Provide the [x, y] coordinate of the cell's center where the given text is located.  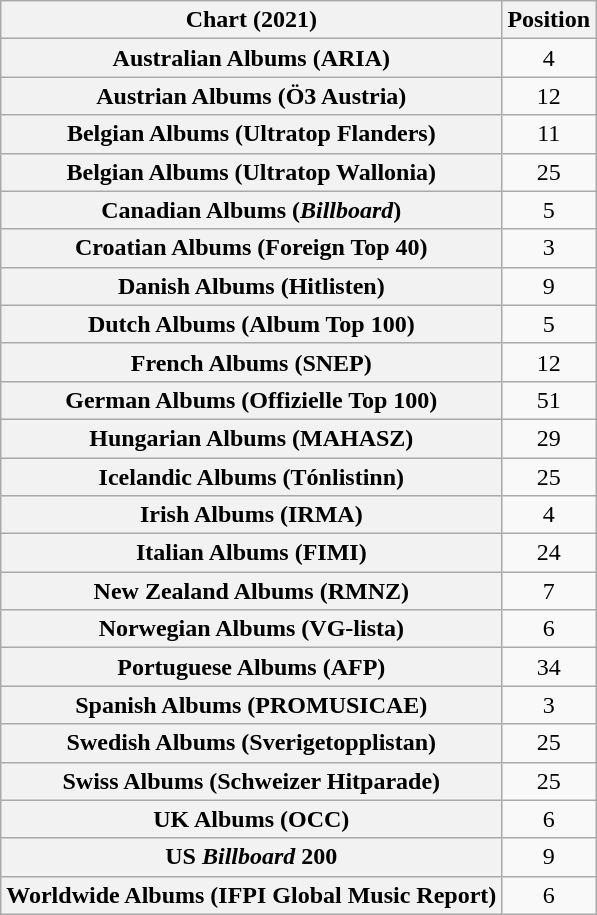
Spanish Albums (PROMUSICAE) [252, 705]
Irish Albums (IRMA) [252, 515]
Chart (2021) [252, 20]
Australian Albums (ARIA) [252, 58]
Dutch Albums (Album Top 100) [252, 324]
Belgian Albums (Ultratop Flanders) [252, 134]
Italian Albums (FIMI) [252, 553]
French Albums (SNEP) [252, 362]
US Billboard 200 [252, 857]
7 [549, 591]
German Albums (Offizielle Top 100) [252, 400]
Danish Albums (Hitlisten) [252, 286]
11 [549, 134]
51 [549, 400]
Canadian Albums (Billboard) [252, 210]
Hungarian Albums (MAHASZ) [252, 438]
Belgian Albums (Ultratop Wallonia) [252, 172]
Position [549, 20]
Swiss Albums (Schweizer Hitparade) [252, 781]
Norwegian Albums (VG-lista) [252, 629]
Portuguese Albums (AFP) [252, 667]
Worldwide Albums (IFPI Global Music Report) [252, 895]
Icelandic Albums (Tónlistinn) [252, 477]
New Zealand Albums (RMNZ) [252, 591]
Swedish Albums (Sverigetopplistan) [252, 743]
Croatian Albums (Foreign Top 40) [252, 248]
Austrian Albums (Ö3 Austria) [252, 96]
24 [549, 553]
34 [549, 667]
UK Albums (OCC) [252, 819]
29 [549, 438]
